Extract the (x, y) coordinate from the center of the cell holding the provided text.  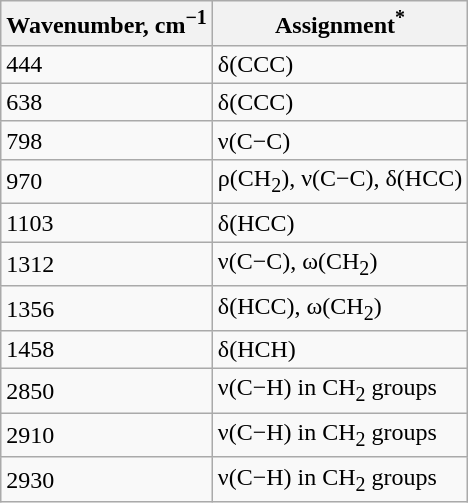
2850 (107, 391)
1312 (107, 264)
970 (107, 181)
Assignment* (340, 24)
638 (107, 102)
ν(C−C), ω(CH2) (340, 264)
δ(HCC), ω(CH2) (340, 308)
444 (107, 64)
1458 (107, 350)
798 (107, 140)
ρ(CH2), ν(C−C), δ(HCC) (340, 181)
δ(HCC) (340, 223)
ν(C−C) (340, 140)
δ(HCH) (340, 350)
2930 (107, 479)
Wavenumber, cm−1 (107, 24)
1103 (107, 223)
1356 (107, 308)
2910 (107, 435)
